Output the (x, y) coordinate of the center of the cell containing the given text.  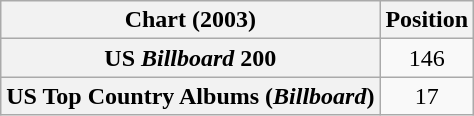
Chart (2003) (190, 20)
US Top Country Albums (Billboard) (190, 96)
Position (427, 20)
US Billboard 200 (190, 58)
17 (427, 96)
146 (427, 58)
